Identify which cell holds the provided text, then report its (x, y) central coordinate. 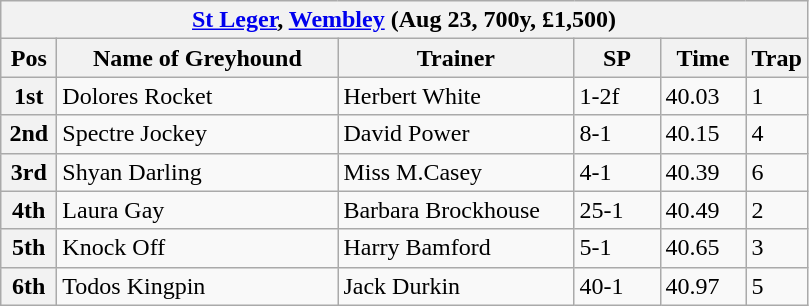
Barbara Brockhouse (456, 210)
40.39 (703, 172)
Spectre Jockey (198, 134)
5 (776, 286)
3 (776, 248)
4-1 (617, 172)
40.97 (703, 286)
6th (29, 286)
2nd (29, 134)
St Leger, Wembley (Aug 23, 700y, £1,500) (404, 20)
Trainer (456, 58)
40.65 (703, 248)
Laura Gay (198, 210)
1-2f (617, 96)
5-1 (617, 248)
40.03 (703, 96)
5th (29, 248)
Shyan Darling (198, 172)
4 (776, 134)
Name of Greyhound (198, 58)
6 (776, 172)
SP (617, 58)
1 (776, 96)
2 (776, 210)
Herbert White (456, 96)
David Power (456, 134)
40.49 (703, 210)
Harry Bamford (456, 248)
Trap (776, 58)
Knock Off (198, 248)
40-1 (617, 286)
1st (29, 96)
Pos (29, 58)
3rd (29, 172)
Dolores Rocket (198, 96)
Time (703, 58)
Miss M.Casey (456, 172)
8-1 (617, 134)
40.15 (703, 134)
Jack Durkin (456, 286)
Todos Kingpin (198, 286)
25-1 (617, 210)
4th (29, 210)
